Provide the (x, y) coordinate of the cell's center where the given text is located.  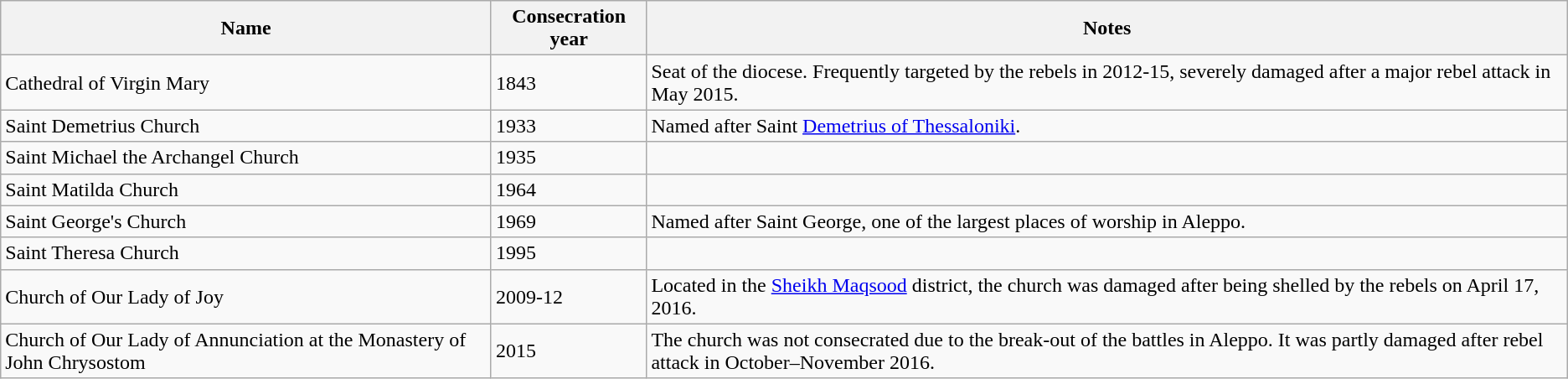
Named after Saint George, one of the largest places of worship in Aleppo. (1107, 221)
The church was not consecrated due to the break-out of the battles in Aleppo. It was partly damaged after rebel attack in October–November 2016. (1107, 350)
Consecration year (568, 29)
1935 (568, 158)
Church of Our Lady of Joy (246, 297)
Saint Demetrius Church (246, 126)
Saint Michael the Archangel Church (246, 158)
1964 (568, 189)
Located in the Sheikh Maqsood district, the church was damaged after being shelled by the rebels on April 17, 2016. (1107, 297)
1995 (568, 253)
Saint George's Church (246, 221)
Church of Our Lady of Annunciation at the Monastery of John Chrysostom (246, 350)
Named after Saint Demetrius of Thessaloniki. (1107, 126)
1933 (568, 126)
2009-12 (568, 297)
Cathedral of Virgin Mary (246, 82)
Notes (1107, 29)
2015 (568, 350)
Name (246, 29)
Saint Theresa Church (246, 253)
Saint Matilda Church (246, 189)
1969 (568, 221)
1843 (568, 82)
Seat of the diocese. Frequently targeted by the rebels in 2012-15, severely damaged after a major rebel attack in May 2015. (1107, 82)
